For the text-containing cell, return its midpoint in [x, y] coordinate format. 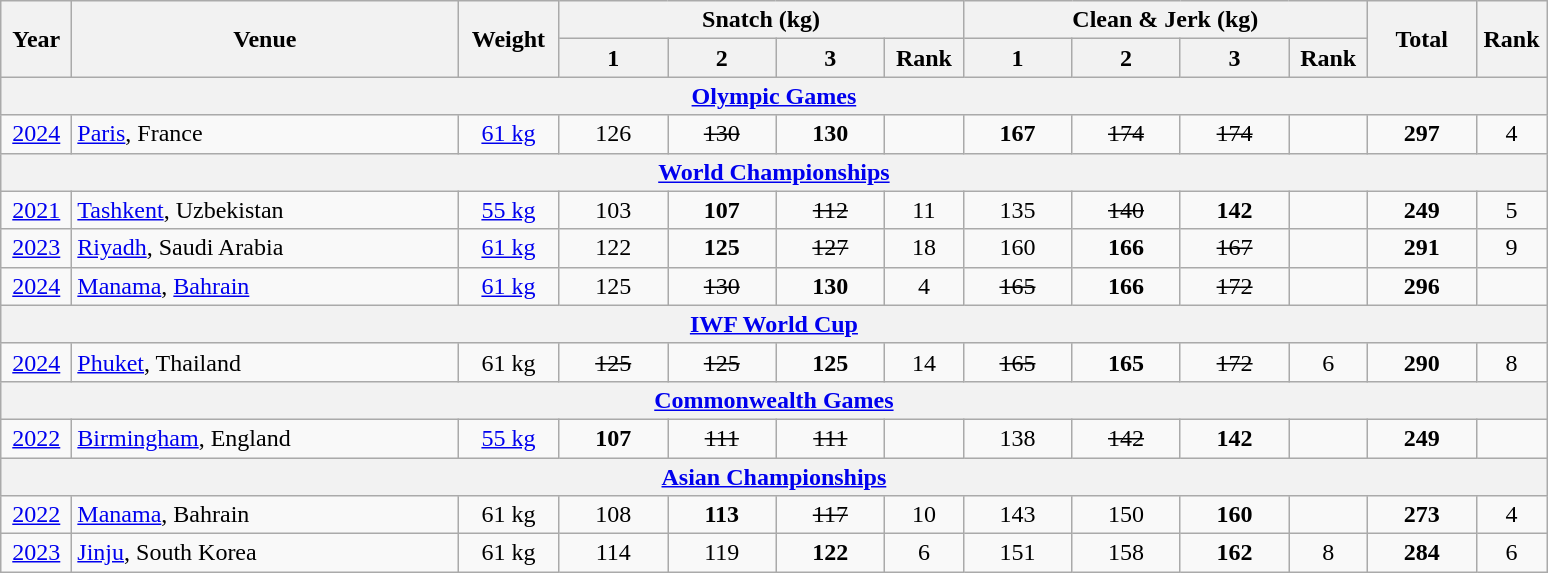
Phuket, Thailand [265, 362]
297 [1422, 134]
Snatch (kg) [761, 20]
Jinju, South Korea [265, 553]
140 [1126, 210]
Clean & Jerk (kg) [1165, 20]
114 [614, 553]
117 [830, 515]
127 [830, 248]
Venue [265, 39]
Asian Championships [774, 477]
9 [1512, 248]
IWF World Cup [774, 324]
138 [1018, 438]
5 [1512, 210]
Paris, France [265, 134]
158 [1126, 553]
284 [1422, 553]
Total [1422, 39]
World Championships [774, 172]
108 [614, 515]
290 [1422, 362]
135 [1018, 210]
273 [1422, 515]
291 [1422, 248]
126 [614, 134]
10 [924, 515]
113 [722, 515]
162 [1234, 553]
Olympic Games [774, 96]
11 [924, 210]
18 [924, 248]
296 [1422, 286]
119 [722, 553]
143 [1018, 515]
103 [614, 210]
Riyadh, Saudi Arabia [265, 248]
Commonwealth Games [774, 400]
14 [924, 362]
Tashkent, Uzbekistan [265, 210]
151 [1018, 553]
112 [830, 210]
150 [1126, 515]
2021 [36, 210]
Birmingham, England [265, 438]
Weight [508, 39]
Year [36, 39]
